From the cell containing the given text, extract its center point as [x, y] coordinate. 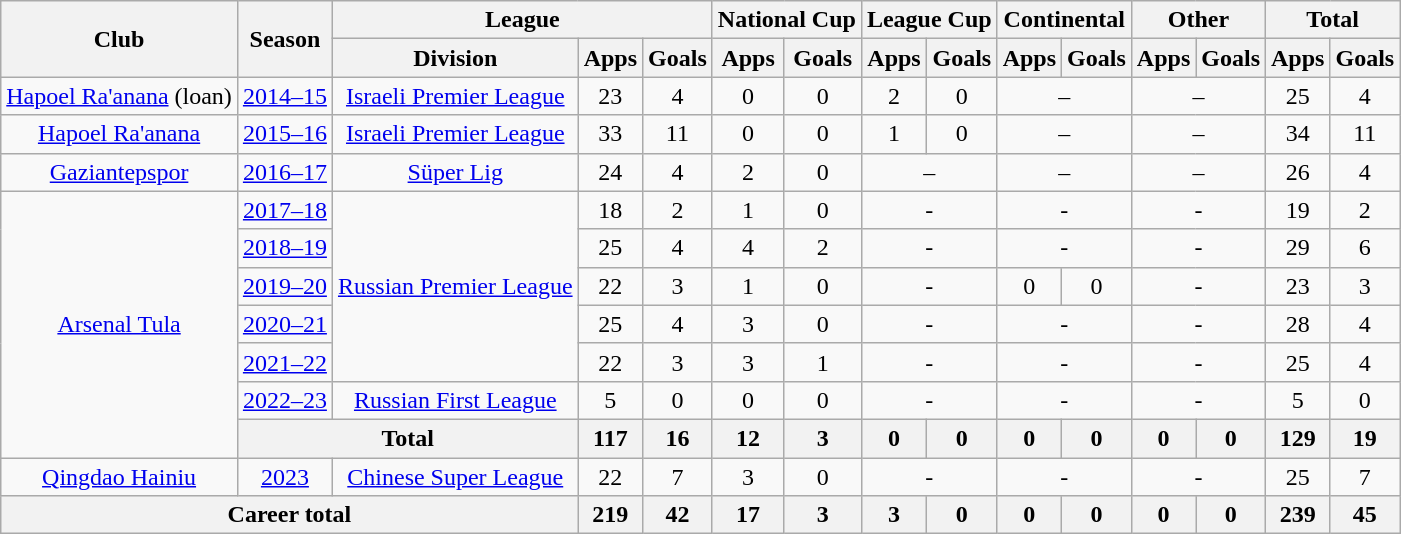
33 [610, 134]
Division [455, 58]
Club [120, 39]
16 [678, 438]
2019–20 [284, 286]
2015–16 [284, 134]
29 [1298, 248]
24 [610, 172]
2016–17 [284, 172]
Russian First League [455, 400]
2020–21 [284, 324]
6 [1365, 248]
12 [748, 438]
239 [1298, 515]
2021–22 [284, 362]
117 [610, 438]
Gaziantepspor [120, 172]
National Cup [786, 20]
Season [284, 39]
Russian Premier League [455, 286]
219 [610, 515]
League [522, 20]
Other [1198, 20]
2017–18 [284, 210]
45 [1365, 515]
Süper Lig [455, 172]
Continental [1064, 20]
18 [610, 210]
Career total [290, 515]
2023 [284, 477]
129 [1298, 438]
Hapoel Ra'anana [120, 134]
Chinese Super League [455, 477]
17 [748, 515]
2018–19 [284, 248]
2022–23 [284, 400]
League Cup [929, 20]
28 [1298, 324]
Qingdao Hainiu [120, 477]
34 [1298, 134]
42 [678, 515]
26 [1298, 172]
Arsenal Tula [120, 324]
Hapoel Ra'anana (loan) [120, 96]
2014–15 [284, 96]
